Provide the (X, Y) coordinate of the cell's center where the given text is located.  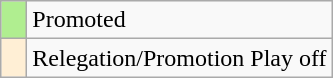
Relegation/Promotion Play off (180, 58)
Promoted (180, 20)
